Return the [X, Y] coordinate for the center point of the cell that contains the specified text.  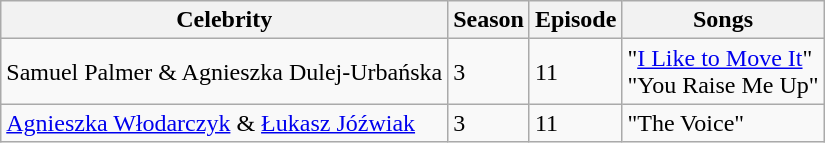
Celebrity [224, 20]
Season [489, 20]
"The Voice" [723, 123]
Songs [723, 20]
Agnieszka Włodarczyk & Łukasz Jóźwiak [224, 123]
Episode [575, 20]
"I Like to Move It""You Raise Me Up" [723, 72]
Samuel Palmer & Agnieszka Dulej-Urbańska [224, 72]
